Capture the cell that displays the provided text and extract its (x, y) central coordinate. 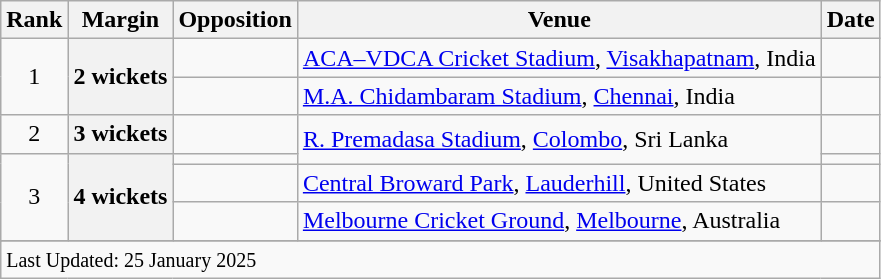
1 (34, 77)
Rank (34, 20)
2 wickets (120, 77)
3 (34, 196)
Margin (120, 20)
4 wickets (120, 196)
3 wickets (120, 134)
ACA–VDCA Cricket Stadium, Visakhapatnam, India (559, 58)
Last Updated: 25 January 2025 (440, 259)
Melbourne Cricket Ground, Melbourne, Australia (559, 221)
2 (34, 134)
Venue (559, 20)
M.A. Chidambaram Stadium, Chennai, India (559, 96)
R. Premadasa Stadium, Colombo, Sri Lanka (559, 140)
Central Broward Park, Lauderhill, United States (559, 183)
Opposition (235, 20)
Date (850, 20)
